Provide the (X, Y) coordinate of the cell's center where the given text is located.  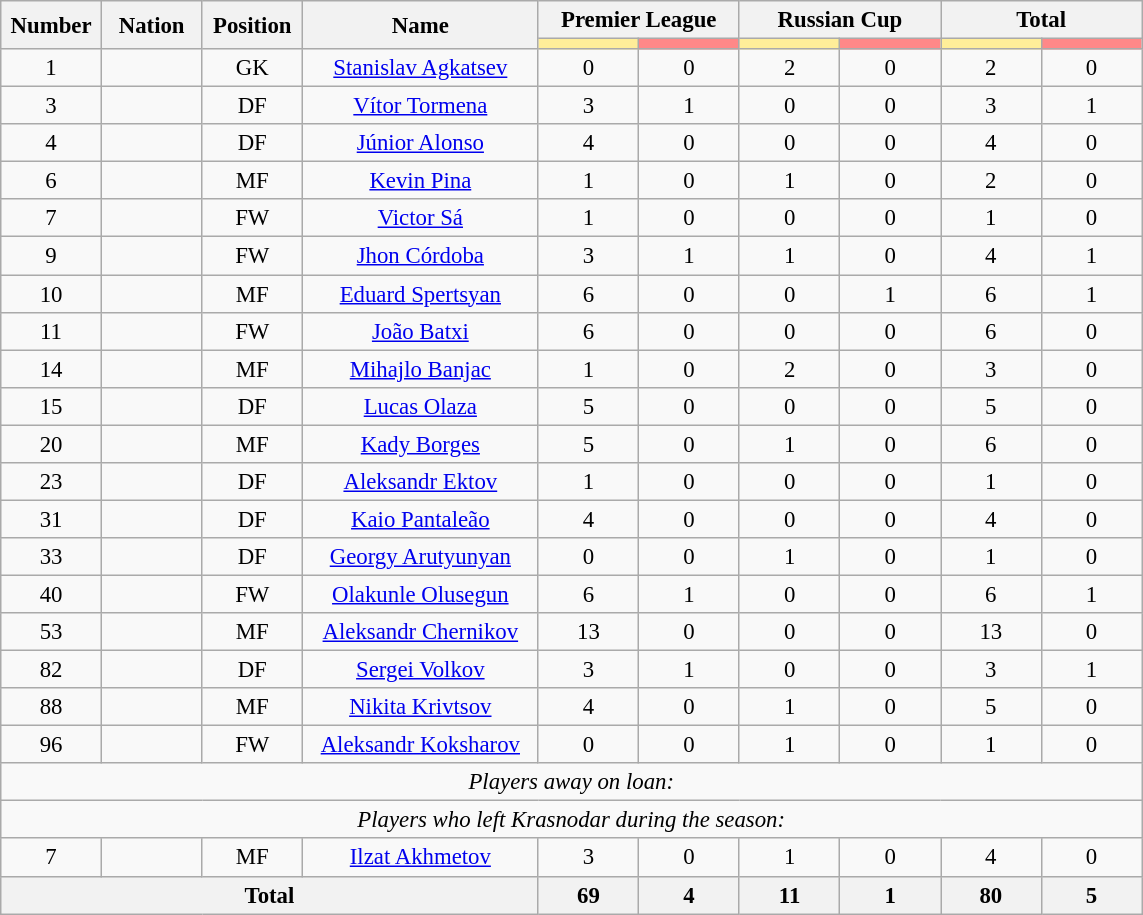
Victor Sá (421, 219)
João Batxi (421, 331)
Lucas Olaza (421, 406)
80 (990, 895)
Georgy Arutyunyan (421, 557)
23 (52, 482)
Players away on loan: (572, 782)
Number (52, 25)
20 (52, 444)
69 (588, 895)
Ilzat Akhmetov (421, 858)
88 (52, 707)
Olakunle Olusegun (421, 594)
Mihajlo Banjac (421, 369)
Name (421, 25)
Russian Cup (840, 20)
33 (52, 557)
Eduard Spertsyan (421, 294)
Jhon Córdoba (421, 256)
Premier League (638, 20)
9 (52, 256)
96 (52, 745)
31 (52, 519)
Vítor Tormena (421, 106)
Júnior Alonso (421, 143)
82 (52, 670)
GK (252, 68)
Sergei Volkov (421, 670)
Position (252, 25)
53 (52, 632)
Kaio Pantaleão (421, 519)
10 (52, 294)
15 (52, 406)
Aleksandr Chernikov (421, 632)
Aleksandr Ektov (421, 482)
Kady Borges (421, 444)
14 (52, 369)
Players who left Krasnodar during the season: (572, 820)
Nikita Krivtsov (421, 707)
Stanislav Agkatsev (421, 68)
40 (52, 594)
Aleksandr Koksharov (421, 745)
Nation (152, 25)
Kevin Pina (421, 181)
